Return (X, Y) of the center of cell containing provided text 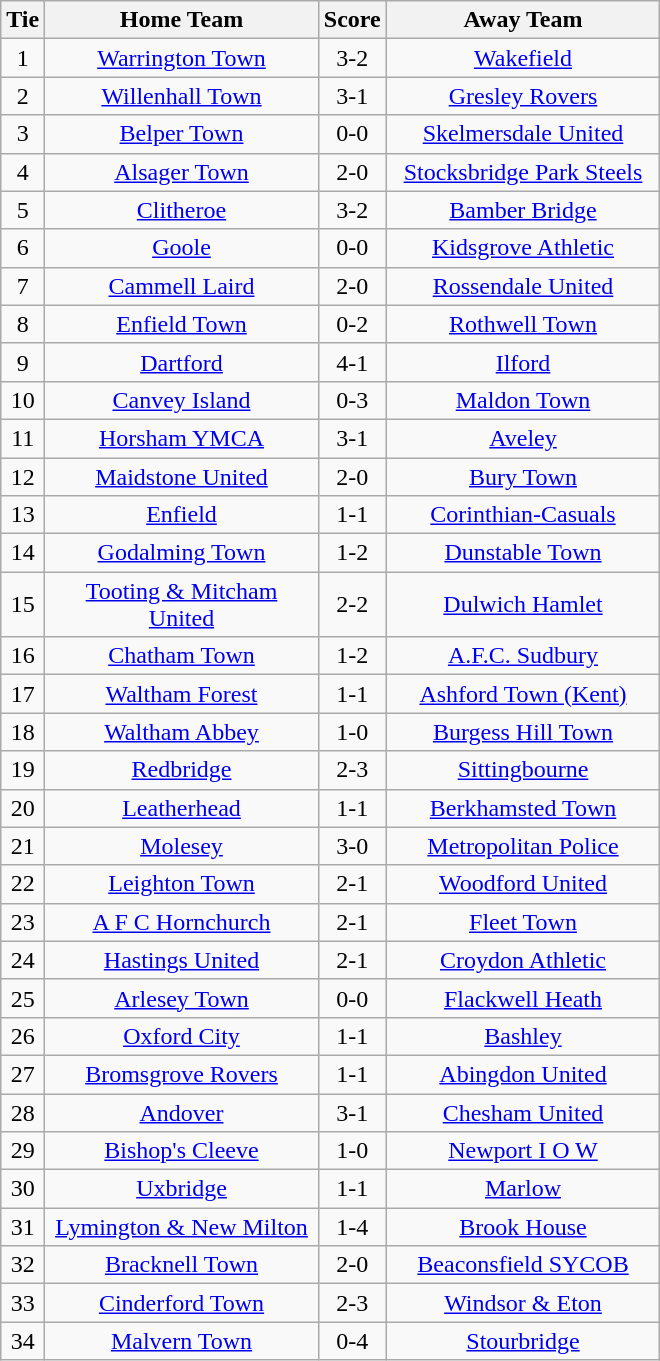
Leighton Town (182, 884)
Maidstone United (182, 477)
Enfield (182, 515)
0-2 (352, 324)
Woodford United (523, 884)
15 (23, 604)
Tooting & Mitcham United (182, 604)
Clitheroe (182, 210)
25 (23, 998)
30 (23, 1189)
Abingdon United (523, 1074)
Goole (182, 248)
Bashley (523, 1036)
31 (23, 1227)
Fleet Town (523, 922)
Belper Town (182, 134)
Ashford Town (Kent) (523, 694)
Redbridge (182, 770)
Alsager Town (182, 172)
Wakefield (523, 58)
Bishop's Cleeve (182, 1151)
Marlow (523, 1189)
Maldon Town (523, 400)
Uxbridge (182, 1189)
17 (23, 694)
A.F.C. Sudbury (523, 656)
Godalming Town (182, 553)
Bamber Bridge (523, 210)
0-3 (352, 400)
Canvey Island (182, 400)
Bracknell Town (182, 1265)
Burgess Hill Town (523, 732)
Dartford (182, 362)
Bromsgrove Rovers (182, 1074)
Away Team (523, 20)
22 (23, 884)
4-1 (352, 362)
Aveley (523, 438)
Skelmersdale United (523, 134)
28 (23, 1113)
6 (23, 248)
18 (23, 732)
4 (23, 172)
Lymington & New Milton (182, 1227)
Chatham Town (182, 656)
16 (23, 656)
Stocksbridge Park Steels (523, 172)
Molesey (182, 846)
26 (23, 1036)
Andover (182, 1113)
Rothwell Town (523, 324)
8 (23, 324)
Stourbridge (523, 1341)
Cammell Laird (182, 286)
A F C Hornchurch (182, 922)
Flackwell Heath (523, 998)
Croydon Athletic (523, 960)
0-4 (352, 1341)
13 (23, 515)
Windsor & Eton (523, 1303)
24 (23, 960)
Metropolitan Police (523, 846)
Newport I O W (523, 1151)
2 (23, 96)
23 (23, 922)
Brook House (523, 1227)
Score (352, 20)
Bury Town (523, 477)
Willenhall Town (182, 96)
Warrington Town (182, 58)
27 (23, 1074)
Oxford City (182, 1036)
Waltham Forest (182, 694)
1-4 (352, 1227)
20 (23, 808)
34 (23, 1341)
12 (23, 477)
Malvern Town (182, 1341)
9 (23, 362)
14 (23, 553)
11 (23, 438)
Waltham Abbey (182, 732)
Corinthian-Casuals (523, 515)
Ilford (523, 362)
29 (23, 1151)
33 (23, 1303)
19 (23, 770)
Arlesey Town (182, 998)
Dunstable Town (523, 553)
Hastings United (182, 960)
32 (23, 1265)
Gresley Rovers (523, 96)
5 (23, 210)
10 (23, 400)
Kidsgrove Athletic (523, 248)
Leatherhead (182, 808)
Enfield Town (182, 324)
3 (23, 134)
Berkhamsted Town (523, 808)
Cinderford Town (182, 1303)
Beaconsfield SYCOB (523, 1265)
21 (23, 846)
7 (23, 286)
Dulwich Hamlet (523, 604)
Tie (23, 20)
Home Team (182, 20)
1 (23, 58)
Horsham YMCA (182, 438)
Rossendale United (523, 286)
3-0 (352, 846)
2-2 (352, 604)
Chesham United (523, 1113)
Sittingbourne (523, 770)
